Find where the given text appears and provide that cell's center as [X, Y] coordinate. 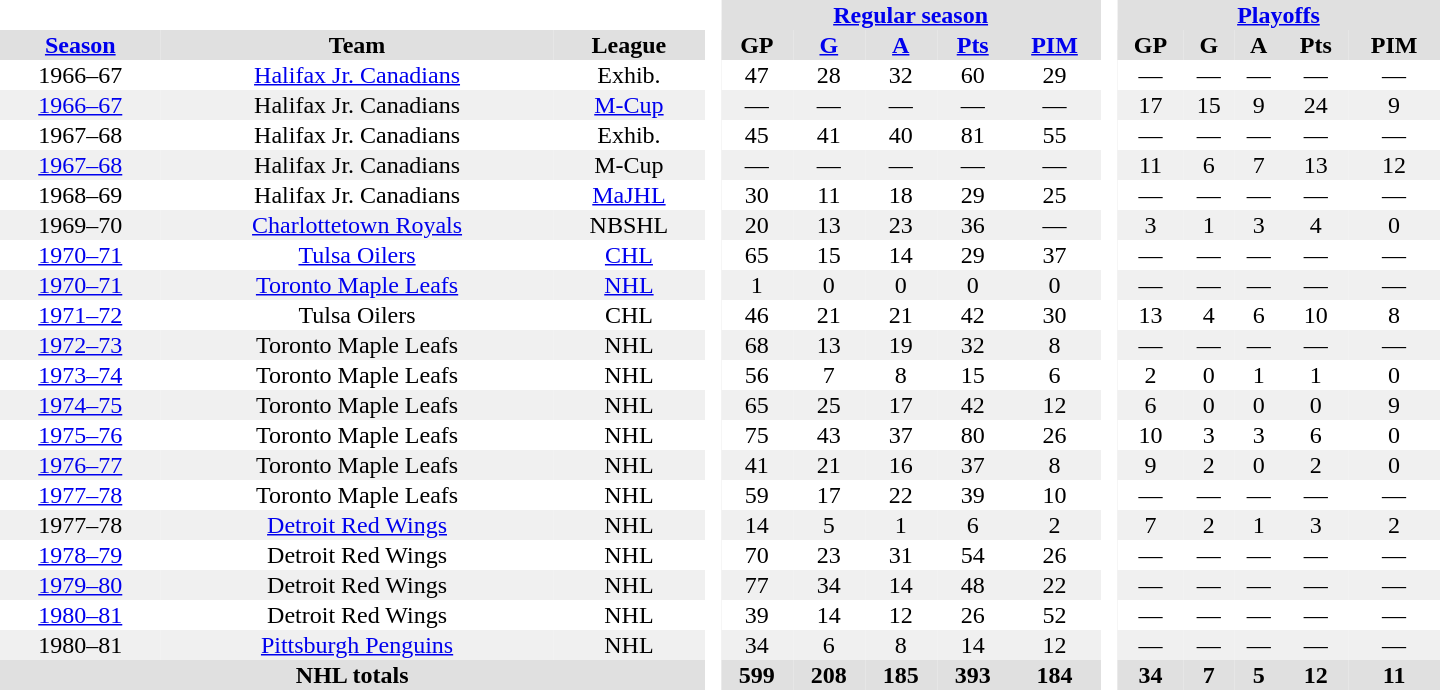
40 [901, 135]
208 [829, 675]
48 [973, 585]
1969–70 [80, 225]
184 [1055, 675]
18 [901, 195]
24 [1316, 105]
55 [1055, 135]
League [630, 45]
36 [973, 225]
1974–75 [80, 405]
56 [757, 375]
Season [80, 45]
599 [757, 675]
52 [1055, 615]
20 [757, 225]
1979–80 [80, 585]
Team [358, 45]
393 [973, 675]
47 [757, 75]
81 [973, 135]
1971–72 [80, 315]
16 [901, 465]
46 [757, 315]
19 [901, 345]
NHL totals [352, 675]
54 [973, 555]
1976–77 [80, 465]
1975–76 [80, 435]
68 [757, 345]
70 [757, 555]
Regular season [910, 15]
MaJHL [630, 195]
Playoffs [1278, 15]
43 [829, 435]
45 [757, 135]
1973–74 [80, 375]
77 [757, 585]
59 [757, 495]
Pittsburgh Penguins [358, 645]
1972–73 [80, 345]
1968–69 [80, 195]
31 [901, 555]
75 [757, 435]
Charlottetown Royals [358, 225]
60 [973, 75]
1978–79 [80, 555]
28 [829, 75]
NBSHL [630, 225]
185 [901, 675]
80 [973, 435]
